Output the [x, y] coordinate of the center of the cell containing the given text.  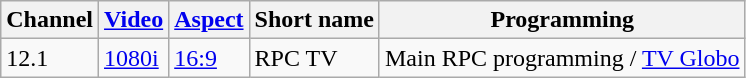
12.1 [50, 58]
Main RPC programming / TV Globo [562, 58]
RPC TV [314, 58]
Channel [50, 20]
Short name [314, 20]
1080i [134, 58]
Aspect [209, 20]
16:9 [209, 58]
Video [134, 20]
Programming [562, 20]
